For the text-containing cell, return its midpoint in [X, Y] coordinate format. 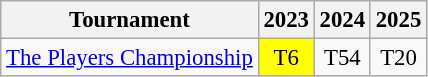
T6 [286, 58]
T54 [342, 58]
T20 [398, 58]
2023 [286, 20]
2024 [342, 20]
The Players Championship [130, 58]
2025 [398, 20]
Tournament [130, 20]
